From the cell containing the given text, extract its center point as (x, y) coordinate. 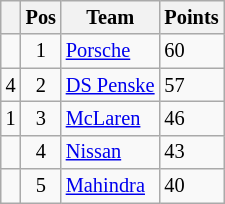
46 (191, 118)
60 (191, 51)
McLaren (110, 118)
3 (41, 118)
Mahindra (110, 186)
5 (41, 186)
Team (110, 17)
2 (41, 85)
Points (191, 17)
40 (191, 186)
Pos (41, 17)
DS Penske (110, 85)
43 (191, 152)
Nissan (110, 152)
57 (191, 85)
Porsche (110, 51)
